Search for the cell housing the specified text and yield its (X, Y) center coordinate. 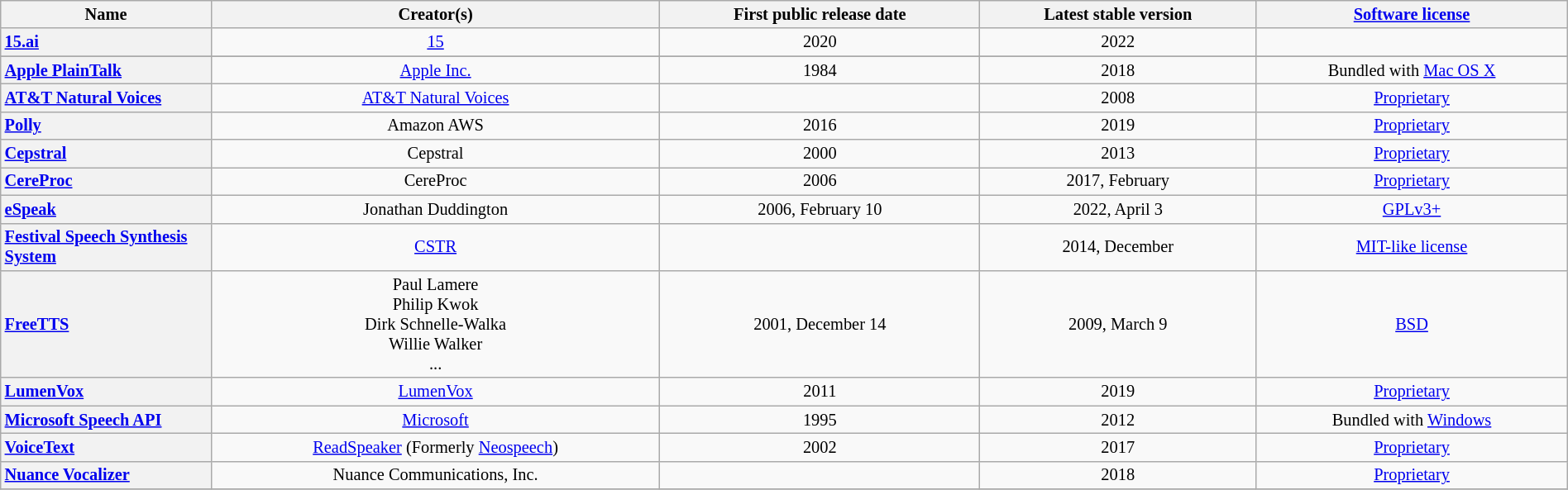
2017, February (1118, 181)
CSTR (435, 247)
Creator(s) (435, 14)
Festival Speech Synthesis System (106, 247)
2006, February 10 (820, 209)
Latest stable version (1118, 14)
Jonathan Duddington (435, 209)
2011 (820, 392)
1995 (820, 420)
2022, April 3 (1118, 209)
Polly (106, 126)
2016 (820, 126)
2013 (1118, 154)
Paul LamerePhilip KwokDirk Schnelle-WalkaWillie Walker... (435, 324)
15.ai (106, 42)
Name (106, 14)
Microsoft Speech API (106, 420)
2017 (1118, 447)
eSpeak (106, 209)
First public release date (820, 14)
2002 (820, 447)
Apple PlainTalk (106, 70)
ReadSpeaker (Formerly Neospeech) (435, 447)
Apple Inc. (435, 70)
Bundled with Windows (1412, 420)
2001, December 14 (820, 324)
1984 (820, 70)
2009, March 9 (1118, 324)
2000 (820, 154)
2006 (820, 181)
2022 (1118, 42)
Amazon AWS (435, 126)
2008 (1118, 98)
Nuance Communications, Inc. (435, 475)
2012 (1118, 420)
2014, December (1118, 247)
Software license (1412, 14)
MIT-like license (1412, 247)
Bundled with Mac OS X (1412, 70)
BSD (1412, 324)
2020 (820, 42)
VoiceText (106, 447)
Nuance Vocalizer (106, 475)
Microsoft (435, 420)
15 (435, 42)
GPLv3+ (1412, 209)
FreeTTS (106, 324)
